Pinpoint the cell where the given text exists, returning its [x, y] midpoint coordinate. 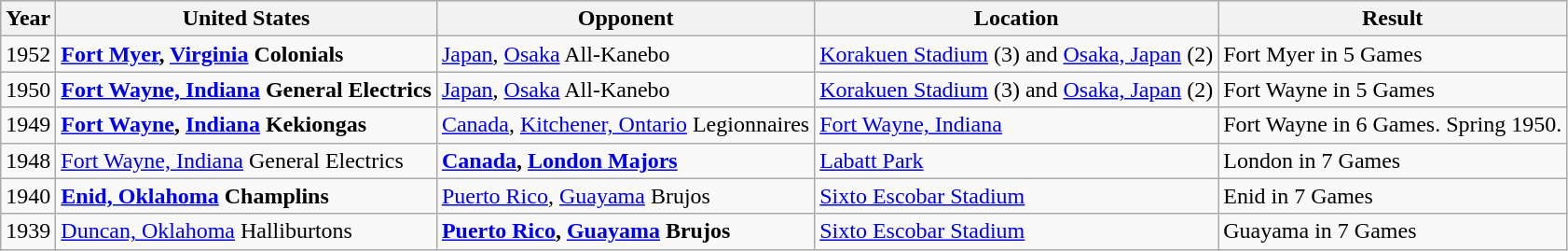
Labatt Park [1016, 160]
1940 [28, 196]
United States [246, 19]
1952 [28, 54]
Canada, Kitchener, Ontario Legionnaires [625, 125]
Fort Wayne in 6 Games. Spring 1950. [1393, 125]
1949 [28, 125]
Fort Wayne, Indiana [1016, 125]
1950 [28, 90]
Year [28, 19]
Fort Wayne in 5 Games [1393, 90]
Fort Myer in 5 Games [1393, 54]
Duncan, Oklahoma Halliburtons [246, 231]
Enid in 7 Games [1393, 196]
1939 [28, 231]
Opponent [625, 19]
Fort Wayne, Indiana Kekiongas [246, 125]
Canada, London Majors [625, 160]
Enid, Oklahoma Champlins [246, 196]
Location [1016, 19]
Result [1393, 19]
Fort Myer, Virginia Colonials [246, 54]
1948 [28, 160]
London in 7 Games [1393, 160]
Guayama in 7 Games [1393, 231]
